Find where the given text appears and provide that cell's center as (x, y) coordinate. 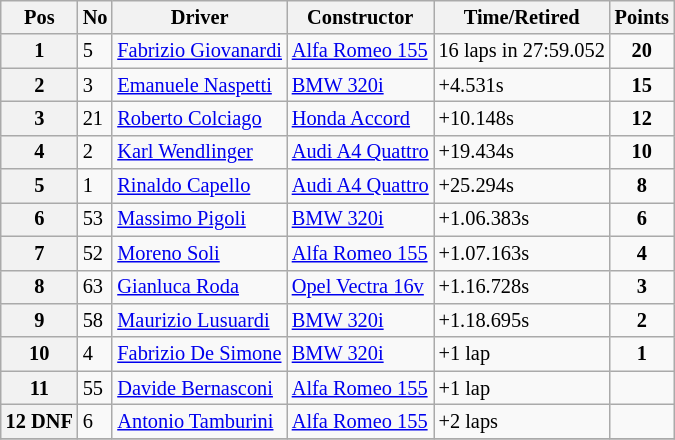
Emanuele Naspetti (199, 85)
15 (642, 85)
+1.07.163s (522, 253)
+1.18.695s (522, 320)
Opel Vectra 16v (360, 287)
16 laps in 27:59.052 (522, 51)
Time/Retired (522, 17)
Honda Accord (360, 118)
Roberto Colciago (199, 118)
Moreno Soli (199, 253)
Pos (40, 17)
53 (96, 219)
12 DNF (40, 421)
+19.434s (522, 152)
Maurizio Lusuardi (199, 320)
+2 laps (522, 421)
Fabrizio Giovanardi (199, 51)
20 (642, 51)
11 (40, 388)
9 (40, 320)
55 (96, 388)
Gianluca Roda (199, 287)
63 (96, 287)
7 (40, 253)
+1.06.383s (522, 219)
+10.148s (522, 118)
Karl Wendlinger (199, 152)
+1.16.728s (522, 287)
+4.531s (522, 85)
Davide Bernasconi (199, 388)
21 (96, 118)
Fabrizio De Simone (199, 354)
+25.294s (522, 186)
Massimo Pigoli (199, 219)
12 (642, 118)
Constructor (360, 17)
No (96, 17)
52 (96, 253)
Antonio Tamburini (199, 421)
Rinaldo Capello (199, 186)
Driver (199, 17)
Points (642, 17)
58 (96, 320)
